Detect which cell encompasses the target text, then output its (x, y) center coordinate. 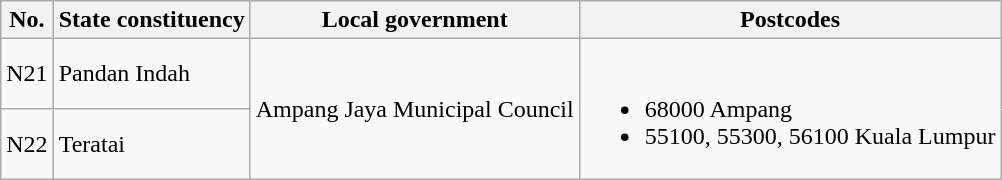
Teratai (152, 144)
N22 (27, 144)
Pandan Indah (152, 74)
Local government (414, 20)
State constituency (152, 20)
Postcodes (790, 20)
68000 Ampang55100, 55300, 56100 Kuala Lumpur (790, 109)
No. (27, 20)
N21 (27, 74)
Ampang Jaya Municipal Council (414, 109)
